Identify which cell holds the provided text, then report its (x, y) central coordinate. 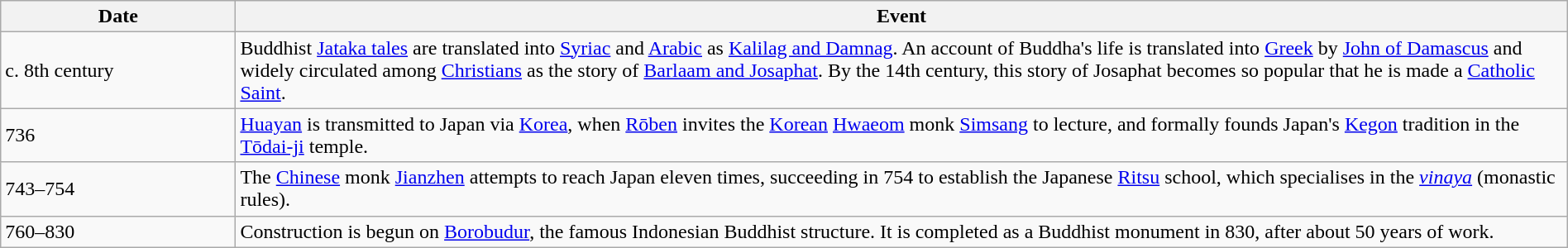
760–830 (118, 231)
Event (901, 17)
743–754 (118, 188)
736 (118, 136)
Date (118, 17)
c. 8th century (118, 70)
